For the text-containing cell, return its midpoint in [x, y] coordinate format. 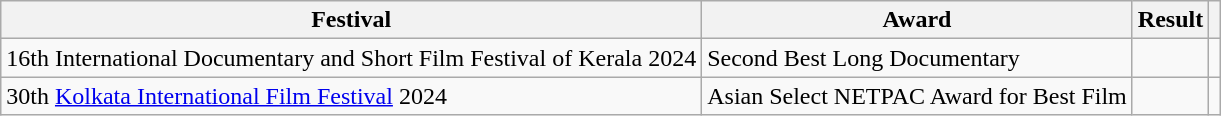
Second Best Long Documentary [918, 58]
Festival [352, 20]
30th Kolkata International Film Festival 2024 [352, 96]
Award [918, 20]
Asian Select NETPAC Award for Best Film [918, 96]
Result [1170, 20]
16th International Documentary and Short Film Festival of Kerala 2024 [352, 58]
